Provide the [x, y] coordinate of the cell's center where the given text is located.  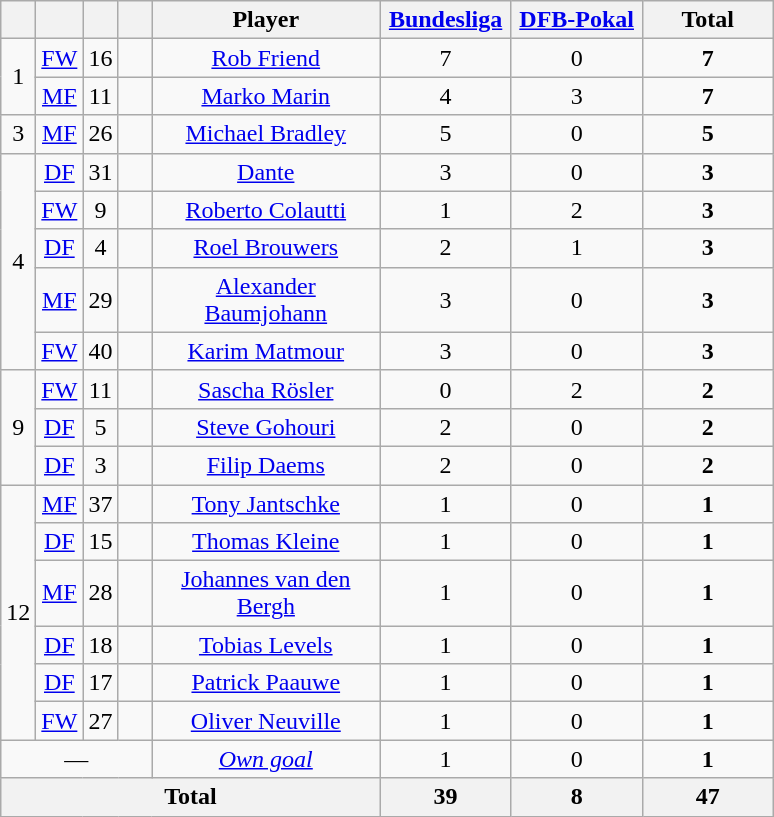
26 [100, 134]
Patrick Paauwe [266, 683]
Filip Daems [266, 465]
Michael Bradley [266, 134]
40 [100, 351]
Tobias Levels [266, 645]
17 [100, 683]
8 [576, 797]
Marko Marin [266, 96]
Steve Gohouri [266, 427]
DFB-Pokal [576, 20]
Sascha Rösler [266, 389]
39 [446, 797]
Roberto Colautti [266, 210]
Own goal [266, 759]
Roel Brouwers [266, 248]
Bundesliga [446, 20]
15 [100, 542]
31 [100, 172]
Rob Friend [266, 58]
Alexander Baumjohann [266, 300]
16 [100, 58]
— [76, 759]
18 [100, 645]
37 [100, 503]
Player [266, 20]
29 [100, 300]
28 [100, 594]
Dante [266, 172]
Tony Jantschke [266, 503]
12 [18, 612]
Oliver Neuville [266, 721]
27 [100, 721]
47 [708, 797]
Thomas Kleine [266, 542]
Johannes van den Bergh [266, 594]
Karim Matmour [266, 351]
